Output the [x, y] coordinate of the center of the cell containing the given text.  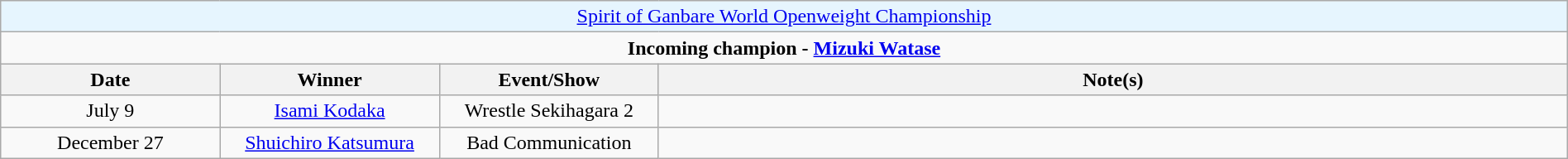
Shuichiro Katsumura [329, 142]
Event/Show [549, 79]
Winner [329, 79]
Incoming champion - Mizuki Watase [784, 48]
July 9 [111, 111]
Bad Communication [549, 142]
Note(s) [1113, 79]
Wrestle Sekihagara 2 [549, 111]
Isami Kodaka [329, 111]
Date [111, 79]
Spirit of Ganbare World Openweight Championship [784, 17]
December 27 [111, 142]
